Find where the given text appears and provide that cell's center as [X, Y] coordinate. 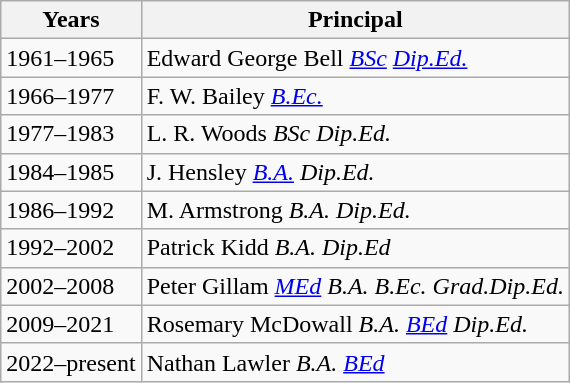
1961–1965 [71, 58]
1966–1977 [71, 96]
1992–2002 [71, 248]
1977–1983 [71, 134]
Nathan Lawler B.A. BEd [355, 362]
Edward George Bell BSc Dip.Ed. [355, 58]
2002–2008 [71, 286]
Rosemary McDowall B.A. BEd Dip.Ed. [355, 324]
Years [71, 20]
Principal [355, 20]
Patrick Kidd B.A. Dip.Ed [355, 248]
2022–present [71, 362]
Peter Gillam MEd B.A. B.Ec. Grad.Dip.Ed. [355, 286]
2009–2021 [71, 324]
F. W. Bailey B.Ec. [355, 96]
L. R. Woods BSc Dip.Ed. [355, 134]
1984–1985 [71, 172]
M. Armstrong B.A. Dip.Ed. [355, 210]
J. Hensley B.A. Dip.Ed. [355, 172]
1986–1992 [71, 210]
